Output the (X, Y) coordinate of the center of the cell containing the given text.  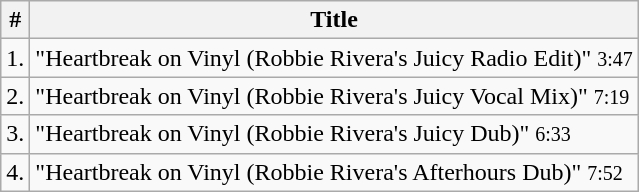
1. (16, 58)
"Heartbreak on Vinyl (Robbie Rivera's Afterhours Dub)" 7:52 (334, 172)
3. (16, 134)
"Heartbreak on Vinyl (Robbie Rivera's Juicy Radio Edit)" 3:47 (334, 58)
4. (16, 172)
2. (16, 96)
"Heartbreak on Vinyl (Robbie Rivera's Juicy Vocal Mix)" 7:19 (334, 96)
# (16, 20)
"Heartbreak on Vinyl (Robbie Rivera's Juicy Dub)" 6:33 (334, 134)
Title (334, 20)
